Detect which cell encompasses the target text, then output its [X, Y] center coordinate. 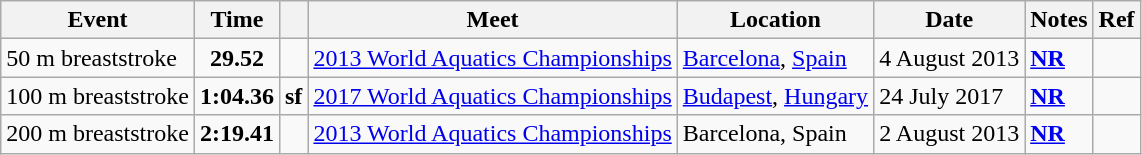
2 August 2013 [950, 134]
Budapest, Hungary [775, 96]
24 July 2017 [950, 96]
Event [98, 20]
50 m breaststroke [98, 58]
2017 World Aquatics Championships [492, 96]
Ref [1116, 20]
Notes [1059, 20]
100 m breaststroke [98, 96]
Date [950, 20]
2:19.41 [236, 134]
Meet [492, 20]
Time [236, 20]
Location [775, 20]
200 m breaststroke [98, 134]
4 August 2013 [950, 58]
1:04.36 [236, 96]
sf [293, 96]
29.52 [236, 58]
